Find where the given text appears and provide that cell's center as [X, Y] coordinate. 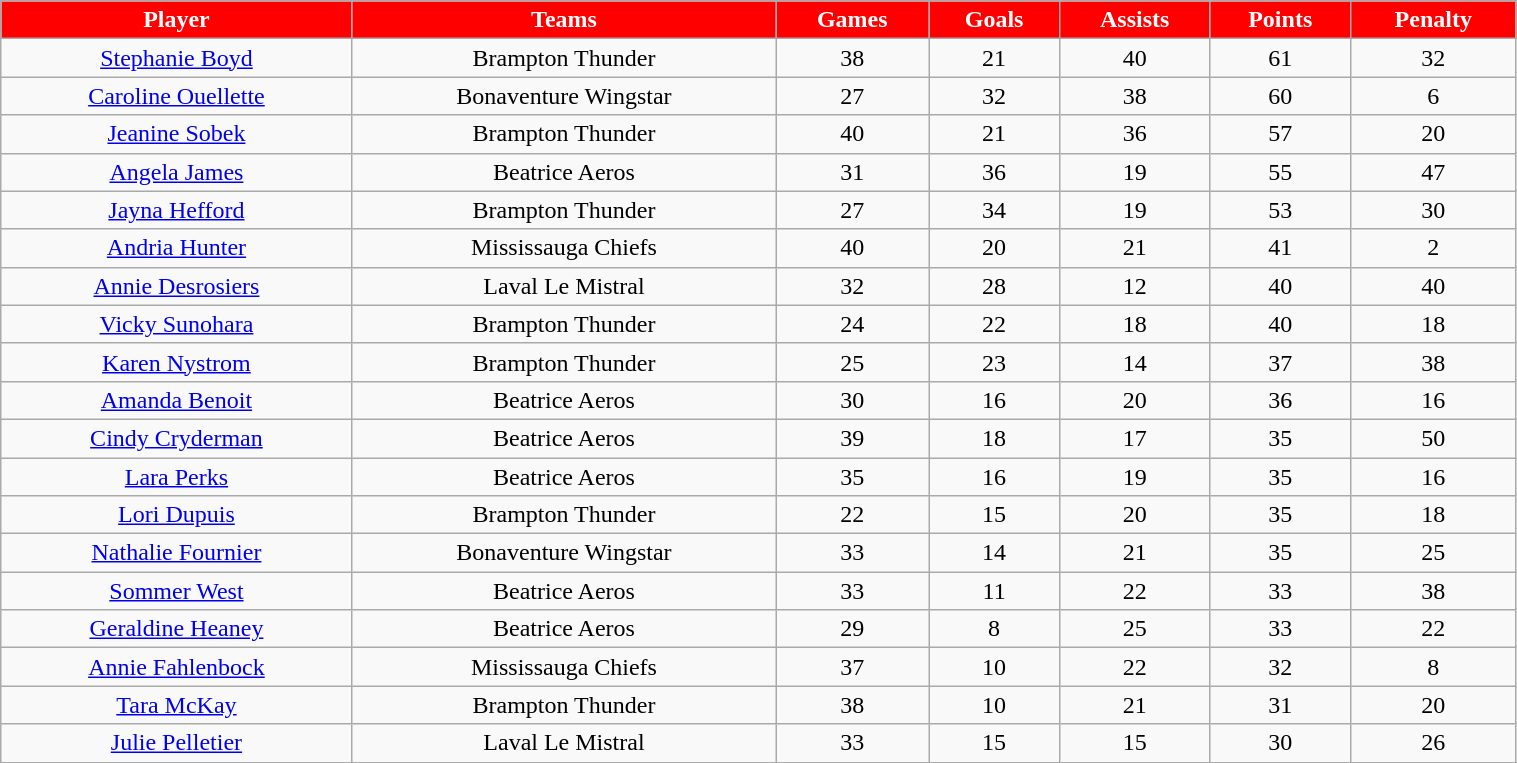
Geraldine Heaney [176, 629]
23 [994, 362]
55 [1280, 172]
41 [1280, 248]
Cindy Cryderman [176, 438]
11 [994, 591]
57 [1280, 134]
26 [1433, 743]
39 [852, 438]
24 [852, 324]
Lori Dupuis [176, 515]
6 [1433, 96]
Julie Pelletier [176, 743]
Andria Hunter [176, 248]
53 [1280, 210]
Karen Nystrom [176, 362]
Angela James [176, 172]
17 [1134, 438]
34 [994, 210]
Jeanine Sobek [176, 134]
Annie Desrosiers [176, 286]
Tara McKay [176, 705]
Stephanie Boyd [176, 58]
2 [1433, 248]
Games [852, 20]
Nathalie Fournier [176, 553]
61 [1280, 58]
47 [1433, 172]
Assists [1134, 20]
Penalty [1433, 20]
60 [1280, 96]
Annie Fahlenbock [176, 667]
Teams [564, 20]
Sommer West [176, 591]
50 [1433, 438]
Goals [994, 20]
Amanda Benoit [176, 400]
Vicky Sunohara [176, 324]
29 [852, 629]
Player [176, 20]
Points [1280, 20]
28 [994, 286]
Jayna Hefford [176, 210]
Lara Perks [176, 477]
Caroline Ouellette [176, 96]
12 [1134, 286]
